Pinpoint the cell where the given text exists, returning its (x, y) midpoint coordinate. 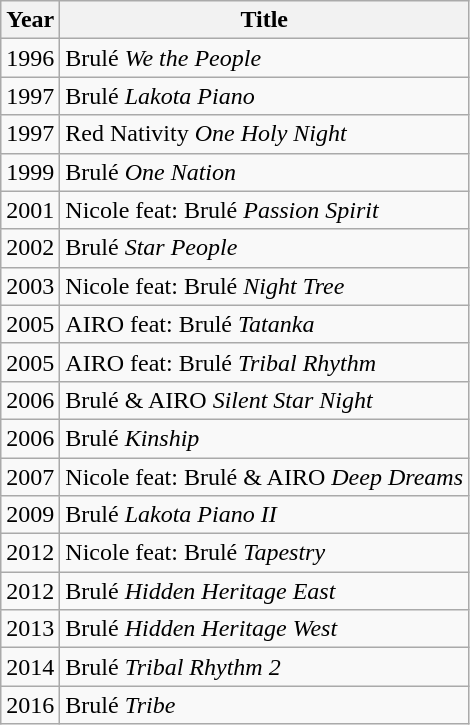
Brulé We the People (264, 58)
2001 (30, 210)
Nicole feat: Brulé & AIRO Deep Dreams (264, 477)
Nicole feat: Brulé Passion Spirit (264, 210)
2007 (30, 477)
AIRO feat: Brulé Tatanka (264, 324)
Brulé Tribal Rhythm 2 (264, 667)
Year (30, 20)
2009 (30, 515)
2003 (30, 286)
1996 (30, 58)
Nicole feat: Brulé Night Tree (264, 286)
Title (264, 20)
Red Nativity One Holy Night (264, 134)
2016 (30, 705)
Brulé Lakota Piano II (264, 515)
Nicole feat: Brulé Tapestry (264, 553)
Brulé Hidden Heritage East (264, 591)
Brulé One Nation (264, 172)
2002 (30, 248)
Brulé Hidden Heritage West (264, 629)
2014 (30, 667)
Brulé Star People (264, 248)
2013 (30, 629)
Brulé Tribe (264, 705)
Brulé Kinship (264, 438)
Brulé & AIRO Silent Star Night (264, 400)
1999 (30, 172)
AIRO feat: Brulé Tribal Rhythm (264, 362)
Brulé Lakota Piano (264, 96)
